Identify which cell holds the provided text, then report its (x, y) central coordinate. 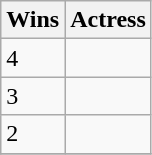
Actress (108, 20)
3 (33, 96)
Wins (33, 20)
2 (33, 134)
4 (33, 58)
